Identify which cell holds the provided text, then report its [X, Y] central coordinate. 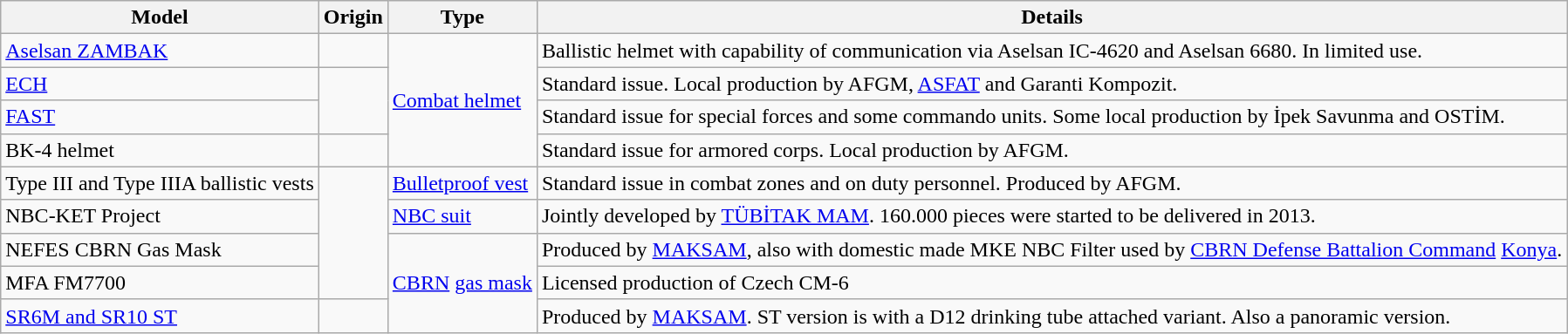
BK-4 helmet [160, 150]
Jointly developed by TÜBİTAK MAM. 160.000 pieces were started to be delivered in 2013. [1051, 216]
CBRN gas mask [462, 283]
Type [462, 17]
MFA FM7700 [160, 283]
Aselsan ZAMBAK [160, 51]
Standard issue for armored corps. Local production by AFGM. [1051, 150]
Standard issue. Local production by AFGM, ASFAT and Garanti Kompozit. [1051, 84]
Combat helmet [462, 100]
Model [160, 17]
Licensed production of Czech CM-6 [1051, 283]
NBC suit [462, 216]
Standard issue for special forces and some commando units. Some local production by İpek Savunma and OSTİM. [1051, 117]
Type III and Type IIIA ballistic vests [160, 183]
ECH [160, 84]
FAST [160, 117]
Standard issue in combat zones and on duty personnel. Produced by AFGM. [1051, 183]
Ballistic helmet with capability of communication via Aselsan IC-4620 and Aselsan 6680. In limited use. [1051, 51]
NEFES CBRN Gas Mask [160, 249]
NBC-KET Project [160, 216]
Details [1051, 17]
Produced by MAKSAM, also with domestic made MKE NBC Filter used by CBRN Defense Battalion Command Konya. [1051, 249]
Produced by MAKSAM. ST version is with a D12 drinking tube attached variant. Also a panoramic version. [1051, 316]
SR6M and SR10 ST [160, 316]
Bulletproof vest [462, 183]
Origin [353, 17]
